Determine the [X, Y] coordinate at the center of the cell enclosing the given text.  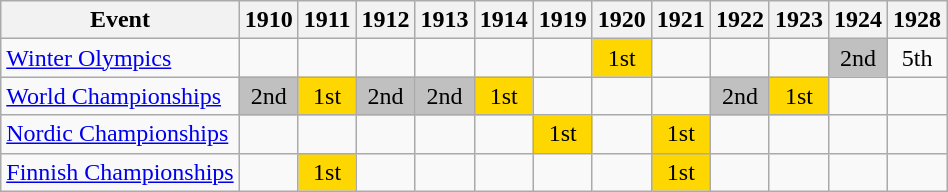
1922 [740, 20]
1919 [562, 20]
1921 [680, 20]
Winter Olympics [120, 58]
Finnish Championships [120, 172]
Nordic Championships [120, 134]
Event [120, 20]
1914 [504, 20]
1920 [622, 20]
5th [918, 58]
1913 [444, 20]
1911 [327, 20]
1923 [798, 20]
1912 [386, 20]
1928 [918, 20]
1924 [858, 20]
1910 [268, 20]
World Championships [120, 96]
